Extract the [X, Y] coordinate from the center of the cell holding the provided text.  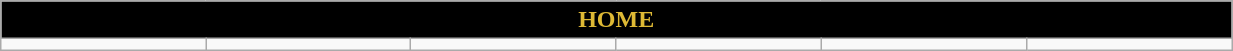
HOME [616, 20]
